Capture the cell that displays the provided text and extract its [X, Y] central coordinate. 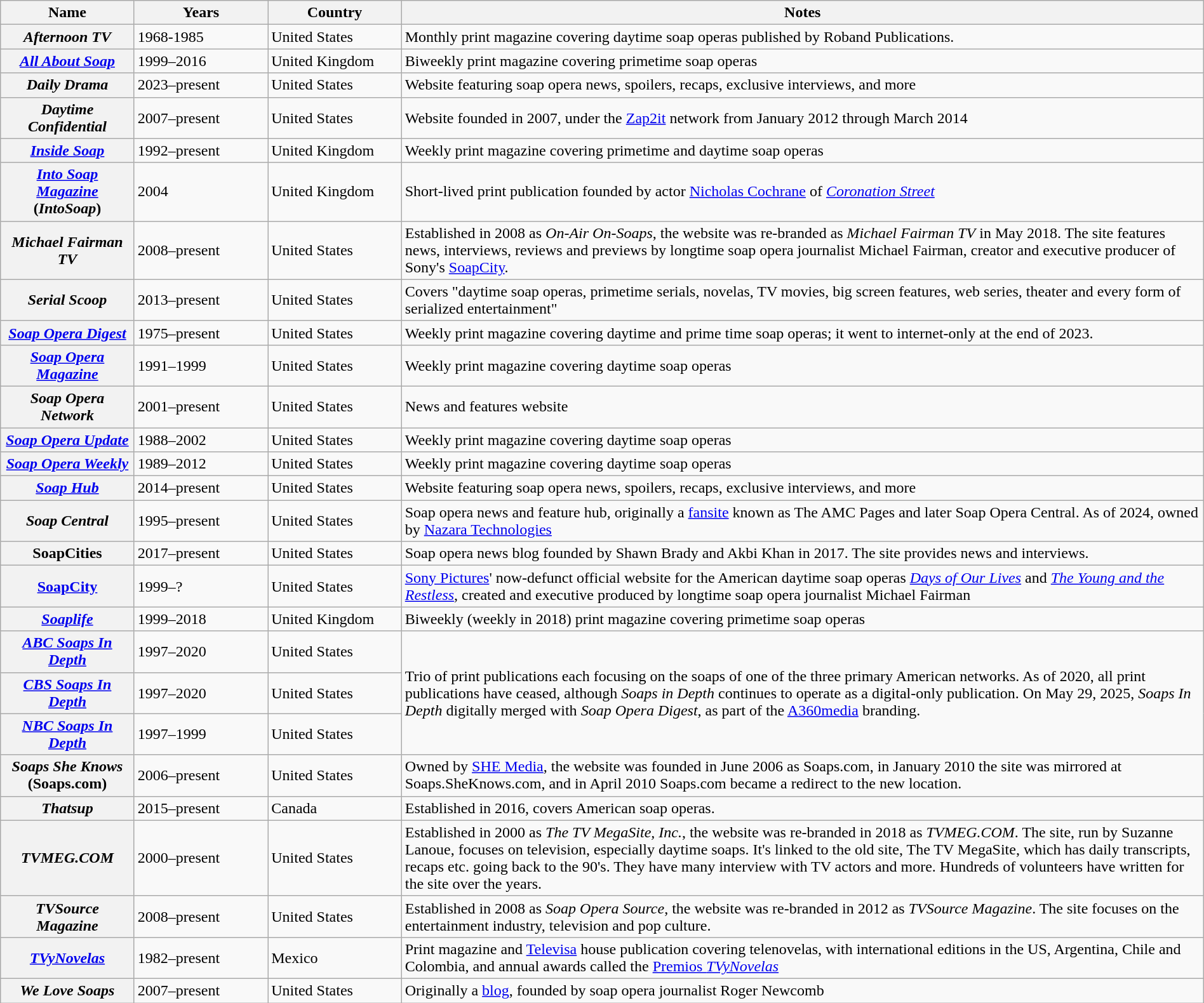
TVSource Magazine [67, 917]
Michael Fairman TV [67, 250]
1989–2012 [201, 464]
1988–2002 [201, 440]
Soap Hub [67, 488]
All About Soap [67, 61]
ABC Soaps In Depth [67, 651]
Serial Scoop [67, 300]
Years [201, 13]
NBC Soaps In Depth [67, 734]
2001–present [201, 406]
Soaplife [67, 619]
2014–present [201, 488]
TVyNovelas [67, 957]
1992–present [201, 150]
Monthly print magazine covering daytime soap operas published by Roband Publications. [803, 37]
1968-1985 [201, 37]
SoapCities [67, 554]
Notes [803, 13]
Into Soap Magazine (IntoSoap) [67, 192]
2017–present [201, 554]
Thatsup [67, 808]
2023–present [201, 85]
1997–1999 [201, 734]
Soap Opera Digest [67, 333]
Name [67, 13]
1999–2016 [201, 61]
Soap Central [67, 521]
CBS Soaps In Depth [67, 693]
Short-lived print publication founded by actor Nicholas Cochrane of Coronation Street [803, 192]
Weekly print magazine covering primetime and daytime soap operas [803, 150]
Canada [335, 808]
Weekly print magazine covering daytime and prime time soap operas; it went to internet-only at the end of 2023. [803, 333]
2015–present [201, 808]
Soap opera news and feature hub, originally a fansite known as The AMC Pages and later Soap Opera Central. As of 2024, owned by Nazara Technologies [803, 521]
1999–2018 [201, 619]
Daytime Confidential [67, 118]
Soaps She Knows (Soaps.com) [67, 776]
1995–present [201, 521]
Soap Opera Update [67, 440]
Soap Opera Magazine [67, 366]
Biweekly (weekly in 2018) print magazine covering primetime soap operas [803, 619]
Daily Drama [67, 85]
Biweekly print magazine covering primetime soap operas [803, 61]
SoapCity [67, 587]
Soap Opera Weekly [67, 464]
Originally a blog, founded by soap opera journalist Roger Newcomb [803, 990]
Established in 2016, covers American soap operas. [803, 808]
We Love Soaps [67, 990]
1975–present [201, 333]
News and features website [803, 406]
Inside Soap [67, 150]
2013–present [201, 300]
2004 [201, 192]
TVMEG.COM [67, 858]
Soap Opera Network [67, 406]
Website founded in 2007, under the Zap2it network from January 2012 through March 2014 [803, 118]
Mexico [335, 957]
1999–? [201, 587]
Soap opera news blog founded by Shawn Brady and Akbi Khan in 2017. The site provides news and interviews. [803, 554]
2000–present [201, 858]
Afternoon TV [67, 37]
1991–1999 [201, 366]
2006–present [201, 776]
Country [335, 13]
1982–present [201, 957]
